Return the [x, y] coordinate for the center point of the cell that contains the specified text.  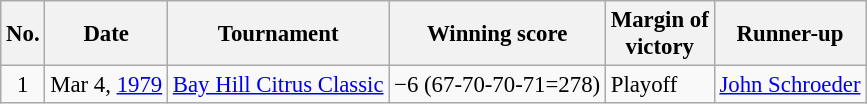
Winning score [498, 34]
Bay Hill Citrus Classic [278, 85]
No. [23, 34]
Tournament [278, 34]
John Schroeder [790, 85]
−6 (67-70-70-71=278) [498, 85]
1 [23, 85]
Playoff [660, 85]
Margin ofvictory [660, 34]
Mar 4, 1979 [106, 85]
Runner-up [790, 34]
Date [106, 34]
